Extract the [x, y] coordinate from the center of the cell holding the provided text.  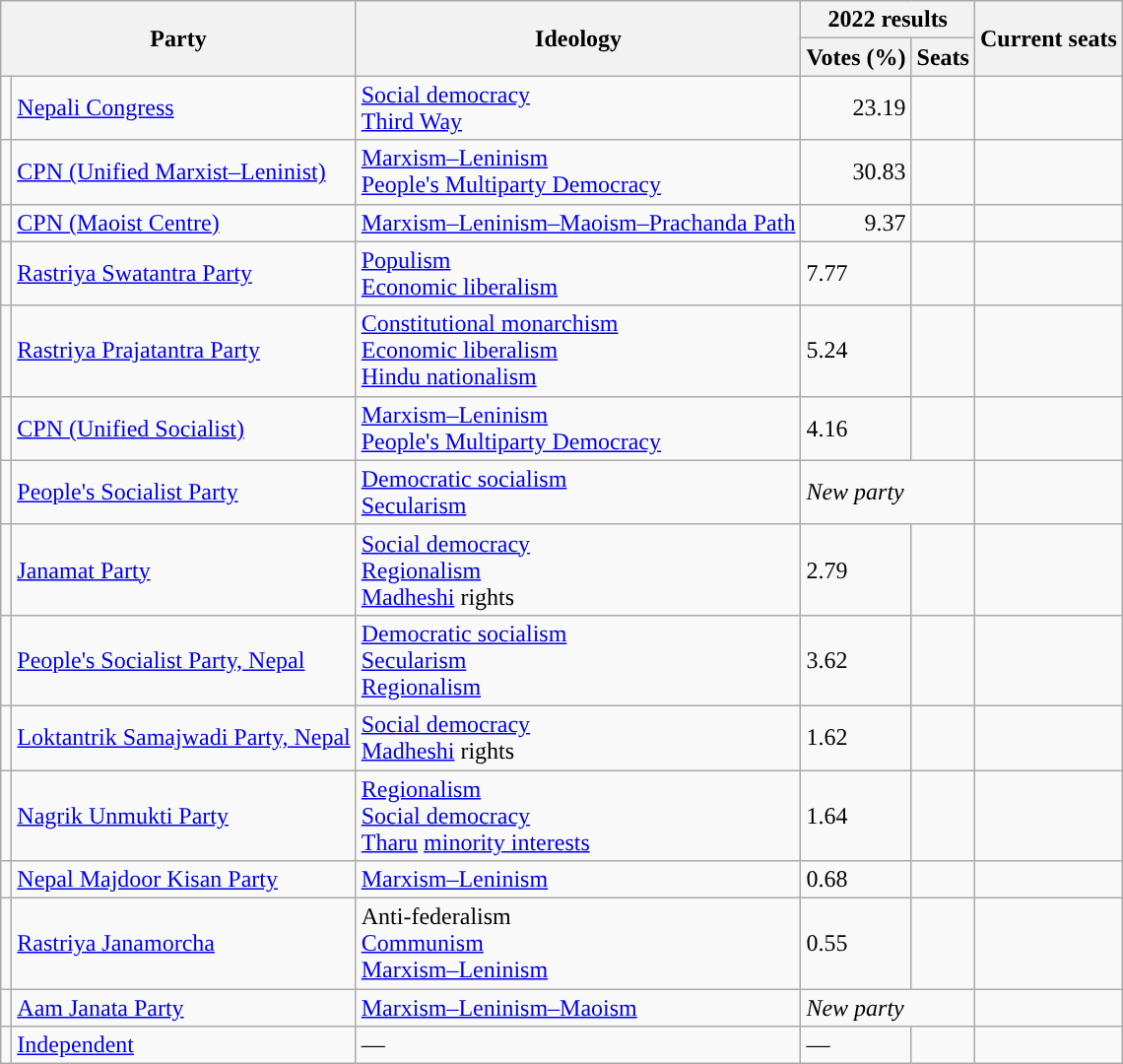
23.19 [856, 108]
CPN (Unified Marxist–Leninist) [183, 171]
5.24 [856, 351]
0.68 [856, 880]
2022 results [889, 20]
Marxism–Leninism–Maoism–Prachanda Path [578, 223]
Loktantrik Samajwadi Party, Nepal [183, 737]
Nepal Majdoor Kisan Party [183, 880]
Seats [943, 57]
RegionalismSocial democracyTharu minority interests [578, 816]
CPN (Unified Socialist) [183, 428]
Nepali Congress [183, 108]
Independent [183, 1045]
Rastriya Janamorcha [183, 944]
Party [178, 38]
Janamat Party [183, 569]
People's Socialist Party [183, 493]
9.37 [856, 223]
Social democracyThird Way [578, 108]
CPN (Maoist Centre) [183, 223]
Social democracyRegionalismMadheshi rights [578, 569]
People's Socialist Party, Nepal [183, 660]
7.77 [856, 274]
30.83 [856, 171]
Marxism–Leninism–Maoism [578, 1008]
4.16 [856, 428]
Nagrik Unmukti Party [183, 816]
Anti-federalismCommunismMarxism–Leninism [578, 944]
1.64 [856, 816]
PopulismEconomic liberalism [578, 274]
Rastriya Swatantra Party [183, 274]
Marxism–Leninism [578, 880]
Current seats [1048, 38]
2.79 [856, 569]
Votes (%) [856, 57]
0.55 [856, 944]
Rastriya Prajatantra Party [183, 351]
Democratic socialismSecularismRegionalism [578, 660]
Ideology [578, 38]
Constitutional monarchismEconomic liberalismHindu nationalism [578, 351]
1.62 [856, 737]
Democratic socialismSecularism [578, 493]
Social democracyMadheshi rights [578, 737]
Aam Janata Party [183, 1008]
3.62 [856, 660]
